Output the [X, Y] coordinate of the center of the cell containing the given text.  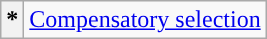
Compensatory selection [145, 20]
* [12, 20]
